Capture the cell that displays the provided text and extract its (x, y) central coordinate. 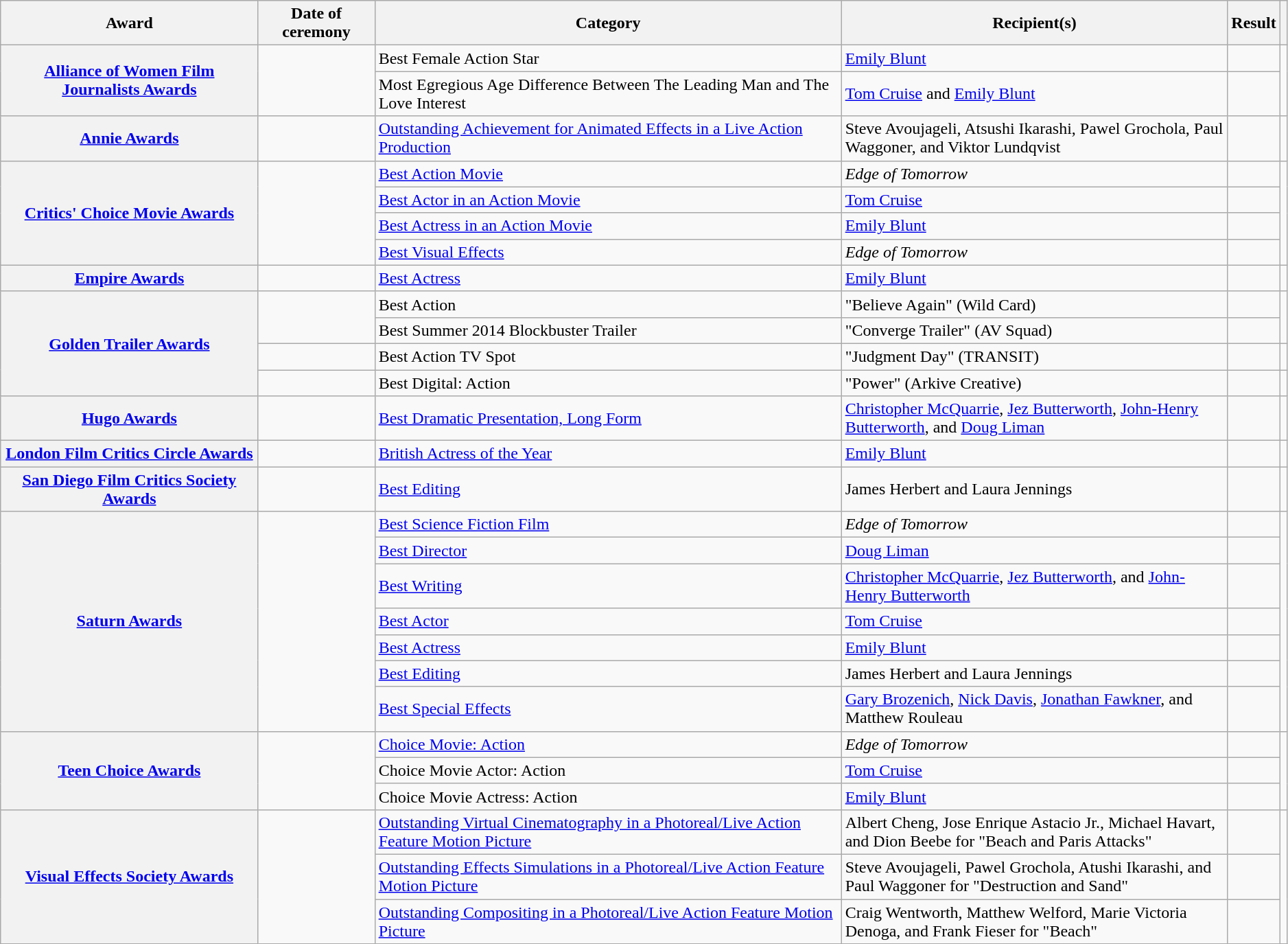
Christopher McQuarrie, Jez Butterworth, John-Henry Butterworth, and Doug Liman (1035, 419)
Best Summer 2014 Blockbuster Trailer (608, 330)
Christopher McQuarrie, Jez Butterworth, and John-Henry Butterworth (1035, 586)
Outstanding Virtual Cinematography in a Photoreal/Live Action Feature Motion Picture (608, 832)
Saturn Awards (129, 621)
Choice Movie: Action (608, 744)
"Believe Again" (Wild Card) (1035, 304)
Best Visual Effects (608, 252)
Best Director (608, 551)
Choice Movie Actress: Action (608, 796)
Best Actress in an Action Movie (608, 226)
British Actress of the Year (608, 454)
Gary Brozenich, Nick Davis, Jonathan Fawkner, and Matthew Rouleau (1035, 709)
Best Actor (608, 621)
Best Dramatic Presentation, Long Form (608, 419)
Recipient(s) (1035, 23)
Best Special Effects (608, 709)
Best Action Movie (608, 174)
"Judgment Day" (TRANSIT) (1035, 356)
Annie Awards (129, 139)
Best Digital: Action (608, 382)
Critics' Choice Movie Awards (129, 213)
Albert Cheng, Jose Enrique Astacio Jr., Michael Havart, and Dion Beebe for "Beach and Paris Attacks" (1035, 832)
Result (1254, 23)
Empire Awards (129, 278)
"Converge Trailer" (AV Squad) (1035, 330)
Tom Cruise and Emily Blunt (1035, 93)
Hugo Awards (129, 419)
"Power" (Arkive Creative) (1035, 382)
Best Actor in an Action Movie (608, 200)
Visual Effects Society Awards (129, 876)
Outstanding Effects Simulations in a Photoreal/Live Action Feature Motion Picture (608, 876)
Category (608, 23)
Outstanding Compositing in a Photoreal/Live Action Feature Motion Picture (608, 921)
Award (129, 23)
Alliance of Women Film Journalists Awards (129, 81)
Best Writing (608, 586)
Best Science Fiction Film (608, 525)
Craig Wentworth, Matthew Welford, Marie Victoria Denoga, and Frank Fieser for "Beach" (1035, 921)
Doug Liman (1035, 551)
London Film Critics Circle Awards (129, 454)
Best Action TV Spot (608, 356)
Best Action (608, 304)
Most Egregious Age Difference Between The Leading Man and The Love Interest (608, 93)
San Diego Film Critics Society Awards (129, 489)
Best Female Action Star (608, 58)
Outstanding Achievement for Animated Effects in a Live Action Production (608, 139)
Teen Choice Awards (129, 770)
Choice Movie Actor: Action (608, 770)
Steve Avoujageli, Atsushi Ikarashi, Pawel Grochola, Paul Waggoner, and Viktor Lundqvist (1035, 139)
Date of ceremony (316, 23)
Steve Avoujageli, Pawel Grochola, Atushi Ikarashi, and Paul Waggoner for "Destruction and Sand" (1035, 876)
Golden Trailer Awards (129, 343)
